Scan for the cell matching the given text and deliver its (X, Y) coordinate at center. 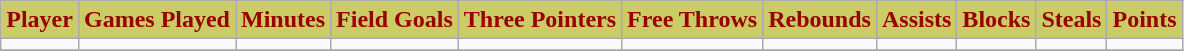
Points (1144, 20)
Rebounds (820, 20)
Minutes (284, 20)
Free Throws (692, 20)
Blocks (996, 20)
Assists (916, 20)
Games Played (156, 20)
Field Goals (395, 20)
Three Pointers (540, 20)
Player (40, 20)
Steals (1072, 20)
